Pinpoint the cell where the given text exists, returning its (X, Y) midpoint coordinate. 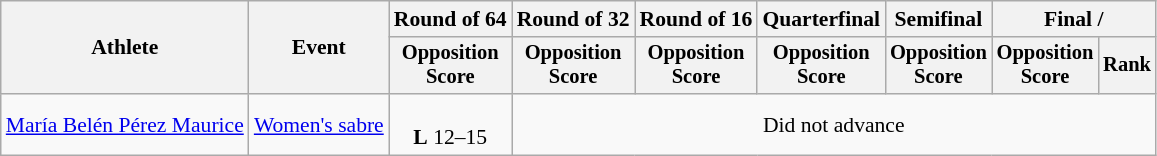
Did not advance (834, 124)
Quarterfinal (821, 19)
Athlete (125, 48)
Event (319, 48)
Rank (1127, 66)
Round of 16 (696, 19)
Semifinal (938, 19)
L 12–15 (450, 124)
Final / (1074, 19)
Round of 64 (450, 19)
Round of 32 (574, 19)
María Belén Pérez Maurice (125, 124)
Women's sabre (319, 124)
